Locate the cell with the specified text and output its (X, Y) center coordinate. 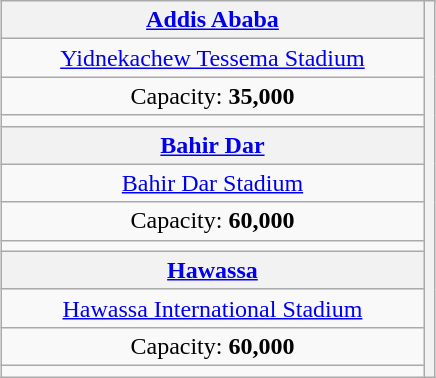
Bahir Dar Stadium (213, 183)
Bahir Dar (213, 145)
Capacity: 35,000 (213, 96)
Hawassa International Stadium (213, 308)
Yidnekachew Tessema Stadium (213, 58)
Hawassa (213, 270)
Addis Ababa (213, 20)
